For the text-containing cell, return its midpoint in (X, Y) coordinate format. 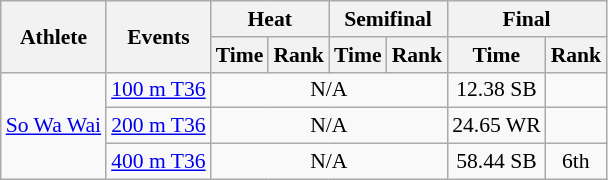
58.44 SB (496, 162)
24.65 WR (496, 126)
Events (158, 36)
Final (526, 19)
Heat (270, 19)
200 m T36 (158, 126)
12.38 SB (496, 90)
400 m T36 (158, 162)
100 m T36 (158, 90)
Athlete (54, 36)
So Wa Wai (54, 126)
Semifinal (388, 19)
6th (576, 162)
